Extract the [X, Y] coordinate from the center of the cell holding the provided text.  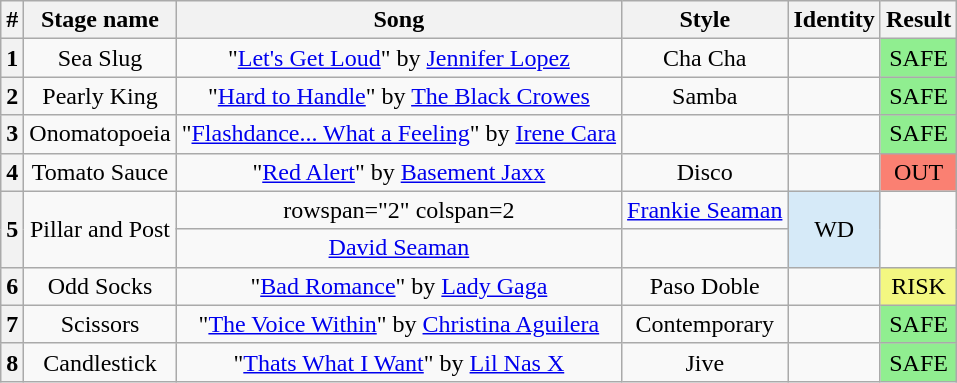
3 [12, 134]
David Seaman [398, 248]
2 [12, 96]
Onomatopoeia [100, 134]
1 [12, 58]
Samba [705, 96]
Jive [705, 362]
Frankie Seaman [705, 210]
Identity [834, 20]
# [12, 20]
Sea Slug [100, 58]
"Thats What I Want" by Lil Nas X [398, 362]
"Let's Get Loud" by Jennifer Lopez [398, 58]
Paso Doble [705, 286]
Disco [705, 172]
RISK [918, 286]
Cha Cha [705, 58]
Contemporary [705, 324]
4 [12, 172]
Scissors [100, 324]
5 [12, 229]
Stage name [100, 20]
Result [918, 20]
Candlestick [100, 362]
Odd Socks [100, 286]
Tomato Sauce [100, 172]
"Red Alert" by Basement Jaxx [398, 172]
Pillar and Post [100, 229]
OUT [918, 172]
WD [834, 229]
Pearly King [100, 96]
7 [12, 324]
"Hard to Handle" by The Black Crowes [398, 96]
Style [705, 20]
Song [398, 20]
rowspan="2" colspan=2 [398, 210]
"Flashdance... What a Feeling" by Irene Cara [398, 134]
"Bad Romance" by Lady Gaga [398, 286]
6 [12, 286]
8 [12, 362]
"The Voice Within" by Christina Aguilera [398, 324]
